Pinpoint the cell where the given text exists, returning its (X, Y) midpoint coordinate. 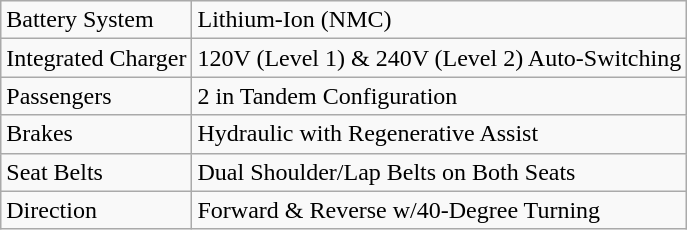
Battery System (96, 20)
Lithium-Ion (NMC) (440, 20)
Forward & Reverse w/40-Degree Turning (440, 210)
Dual Shoulder/Lap Belts on Both Seats (440, 172)
120V (Level 1) & 240V (Level 2) Auto-Switching (440, 58)
Passengers (96, 96)
2 in Tandem Configuration (440, 96)
Direction (96, 210)
Integrated Charger (96, 58)
Seat Belts (96, 172)
Brakes (96, 134)
Hydraulic with Regenerative Assist (440, 134)
